Locate the cell with the specified text and output its (x, y) center coordinate. 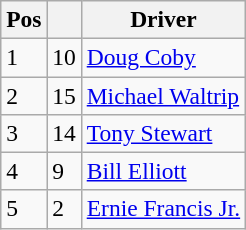
Driver (163, 19)
3 (24, 133)
Doug Coby (163, 57)
9 (64, 171)
1 (24, 57)
Michael Waltrip (163, 95)
Tony Stewart (163, 133)
Pos (24, 19)
5 (24, 209)
10 (64, 57)
14 (64, 133)
15 (64, 95)
4 (24, 171)
Bill Elliott (163, 171)
Ernie Francis Jr. (163, 209)
